Scan for the cell matching the given text and deliver its [x, y] coordinate at center. 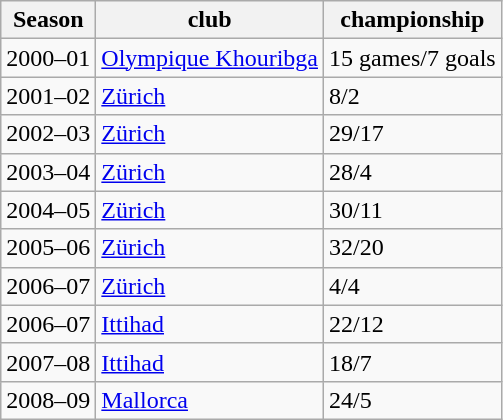
Season [48, 20]
24/5 [413, 400]
championship [413, 20]
15 games/7 goals [413, 58]
2003–04 [48, 172]
29/17 [413, 134]
2004–05 [48, 210]
Mallorca [210, 400]
2008–09 [48, 400]
28/4 [413, 172]
4/4 [413, 286]
2001–02 [48, 96]
30/11 [413, 210]
2002–03 [48, 134]
club [210, 20]
18/7 [413, 362]
32/20 [413, 248]
2007–08 [48, 362]
8/2 [413, 96]
Olympique Khouribga [210, 58]
22/12 [413, 324]
2000–01 [48, 58]
2005–06 [48, 248]
